Provide the (X, Y) coordinate of the cell's center where the given text is located.  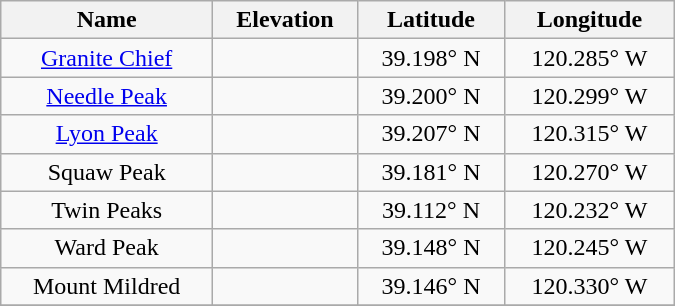
39.181° N (430, 172)
Longitude (590, 20)
Mount Mildred (107, 286)
120.245° W (590, 248)
39.148° N (430, 248)
Lyon Peak (107, 134)
120.299° W (590, 96)
Name (107, 20)
39.112° N (430, 210)
Squaw Peak (107, 172)
120.232° W (590, 210)
Granite Chief (107, 58)
Ward Peak (107, 248)
Twin Peaks (107, 210)
39.200° N (430, 96)
Needle Peak (107, 96)
39.198° N (430, 58)
120.330° W (590, 286)
39.146° N (430, 286)
Latitude (430, 20)
120.315° W (590, 134)
120.285° W (590, 58)
120.270° W (590, 172)
39.207° N (430, 134)
Elevation (286, 20)
